Identify which cell holds the provided text, then report its (x, y) central coordinate. 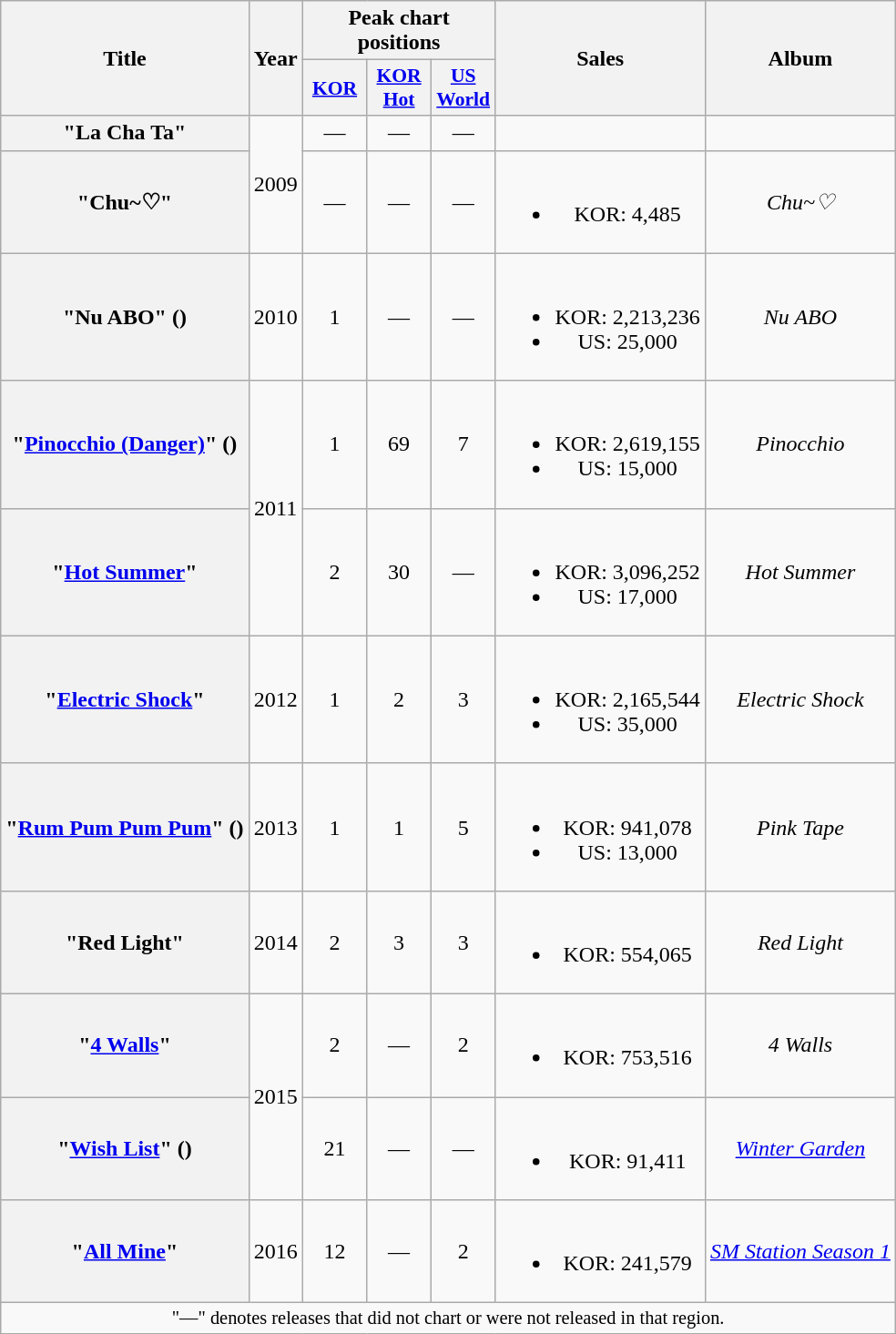
"Wish List" () (125, 1147)
KOR: 554,065 (600, 942)
2012 (275, 699)
KOR: 91,411 (600, 1147)
KOR: 753,516 (600, 1045)
2014 (275, 942)
SM Station Season 1 (799, 1251)
Year (275, 58)
KOR: 2,213,236US: 25,000 (600, 317)
Chu~♡ (799, 202)
5 (463, 827)
"La Cha Ta" (125, 133)
30 (399, 572)
69 (399, 444)
"4 Walls" (125, 1045)
Pinocchio (799, 444)
"Pinocchio (Danger)" () (125, 444)
"All Mine" (125, 1251)
Album (799, 58)
KOR: 4,485 (600, 202)
2015 (275, 1096)
4 Walls (799, 1045)
KOR: 2,165,544US: 35,000 (600, 699)
USWorld (463, 87)
"Nu ABO" () (125, 317)
KOR: 2,619,155US: 15,000 (600, 444)
Red Light (799, 942)
KOR: 241,579 (600, 1251)
2011 (275, 508)
Sales (600, 58)
"—" denotes releases that did not chart or were not released in that region. (448, 1319)
"Electric Shock" (125, 699)
"Red Light" (125, 942)
Hot Summer (799, 572)
KOR: 941,078US: 13,000 (600, 827)
"Hot Summer" (125, 572)
Pink Tape (799, 827)
Electric Shock (799, 699)
2013 (275, 827)
KOR: 3,096,252US: 17,000 (600, 572)
2016 (275, 1251)
12 (335, 1251)
Peak chart positions (399, 31)
KORHot (399, 87)
Nu ABO (799, 317)
21 (335, 1147)
2010 (275, 317)
"Chu~♡" (125, 202)
KOR (335, 87)
Title (125, 58)
2009 (275, 184)
7 (463, 444)
Winter Garden (799, 1147)
"Rum Pum Pum Pum" () (125, 827)
